Identify which cell holds the provided text, then report its (x, y) central coordinate. 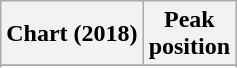
Chart (2018) (72, 34)
Peak position (189, 34)
